Scan for the cell matching the given text and deliver its (X, Y) coordinate at center. 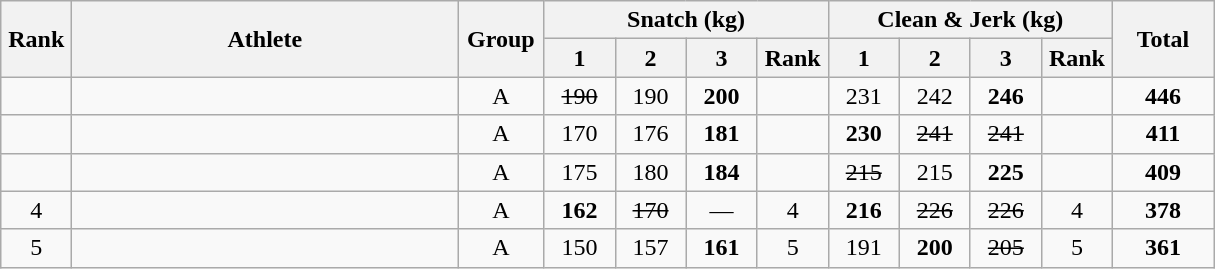
225 (1006, 172)
150 (580, 248)
176 (650, 134)
216 (864, 210)
184 (722, 172)
191 (864, 248)
230 (864, 134)
Total (1162, 39)
205 (1006, 248)
411 (1162, 134)
446 (1162, 96)
181 (722, 134)
162 (580, 210)
361 (1162, 248)
409 (1162, 172)
Snatch (kg) (686, 20)
— (722, 210)
378 (1162, 210)
Athlete (265, 39)
Group (501, 39)
Clean & Jerk (kg) (970, 20)
175 (580, 172)
157 (650, 248)
242 (934, 96)
180 (650, 172)
246 (1006, 96)
231 (864, 96)
161 (722, 248)
